Find where the given text appears and provide that cell's center as [X, Y] coordinate. 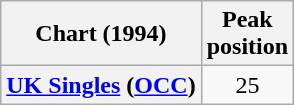
UK Singles (OCC) [101, 85]
25 [247, 85]
Chart (1994) [101, 34]
Peakposition [247, 34]
